Find where the given text appears and provide that cell's center as [x, y] coordinate. 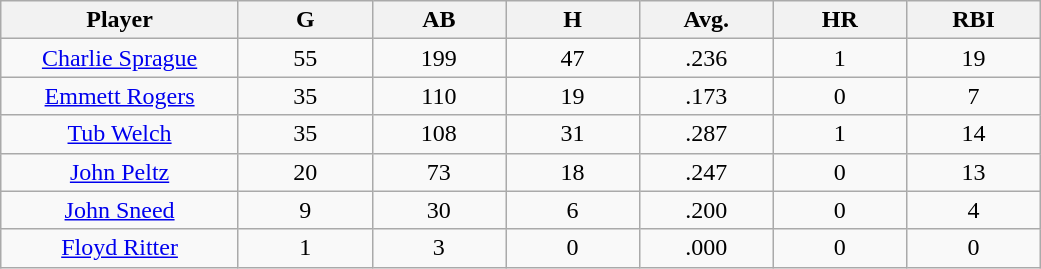
HR [840, 20]
H [573, 20]
9 [305, 210]
73 [439, 172]
108 [439, 134]
Charlie Sprague [120, 58]
7 [974, 96]
John Peltz [120, 172]
30 [439, 210]
Avg. [706, 20]
G [305, 20]
RBI [974, 20]
20 [305, 172]
John Sneed [120, 210]
18 [573, 172]
.247 [706, 172]
.000 [706, 248]
3 [439, 248]
Tub Welch [120, 134]
31 [573, 134]
14 [974, 134]
47 [573, 58]
6 [573, 210]
199 [439, 58]
13 [974, 172]
AB [439, 20]
.200 [706, 210]
4 [974, 210]
.236 [706, 58]
110 [439, 96]
Floyd Ritter [120, 248]
.173 [706, 96]
Player [120, 20]
.287 [706, 134]
55 [305, 58]
Emmett Rogers [120, 96]
